Detect which cell encompasses the target text, then output its [X, Y] center coordinate. 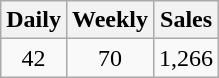
1,266 [186, 58]
70 [110, 58]
Sales [186, 20]
Weekly [110, 20]
Daily [34, 20]
42 [34, 58]
